Scan for the cell matching the given text and deliver its (X, Y) coordinate at center. 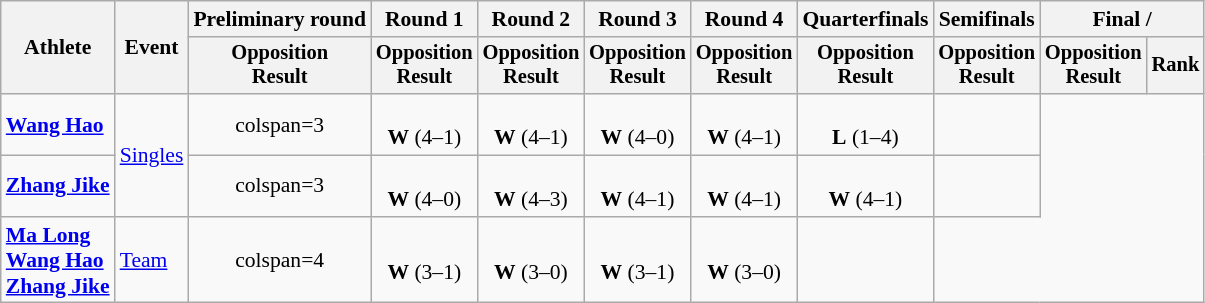
L (1–4) (865, 124)
Singles (152, 155)
Round 3 (638, 19)
Round 4 (744, 19)
Semifinals (986, 19)
Preliminary round (280, 19)
Event (152, 48)
W (4–3) (532, 186)
Quarterfinals (865, 19)
Round 1 (424, 19)
Final / (1122, 19)
Rank (1176, 66)
Round 2 (532, 19)
Wang Hao (58, 124)
Zhang Jike (58, 186)
Athlete (58, 48)
